Locate the cell with the specified text and output its (X, Y) center coordinate. 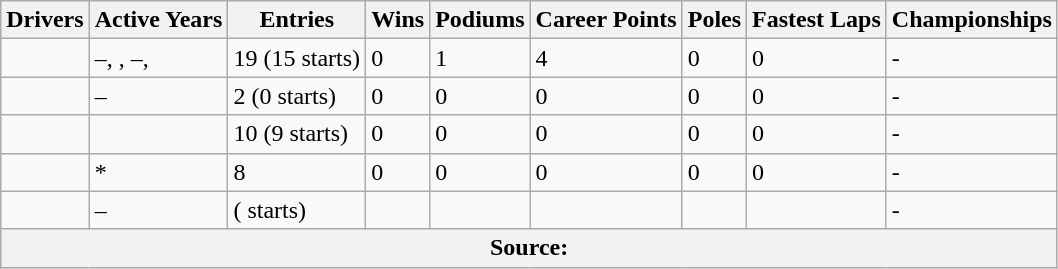
–, , –, (158, 58)
* (158, 172)
4 (606, 58)
Career Points (606, 20)
1 (480, 58)
10 (9 starts) (297, 134)
Active Years (158, 20)
Source: (530, 248)
8 (297, 172)
2 (0 starts) (297, 96)
Poles (714, 20)
Wins (398, 20)
Fastest Laps (817, 20)
Drivers (45, 20)
Entries (297, 20)
( starts) (297, 210)
Podiums (480, 20)
19 (15 starts) (297, 58)
Championships (972, 20)
